Locate the cell with the specified text and output its (x, y) center coordinate. 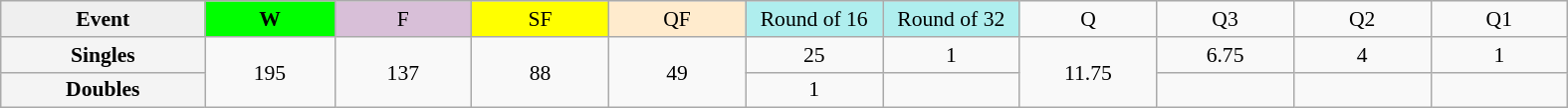
4 (1362, 55)
Q2 (1362, 19)
Event (104, 19)
Q (1088, 19)
6.75 (1226, 55)
QF (677, 19)
Round of 16 (814, 19)
Q3 (1226, 19)
Q1 (1499, 19)
49 (677, 72)
W (270, 19)
195 (270, 72)
SF (541, 19)
25 (814, 55)
F (403, 19)
Round of 32 (951, 19)
88 (541, 72)
11.75 (1088, 72)
Doubles (104, 90)
137 (403, 72)
Singles (104, 55)
